Pinpoint the cell where the given text exists, returning its (x, y) midpoint coordinate. 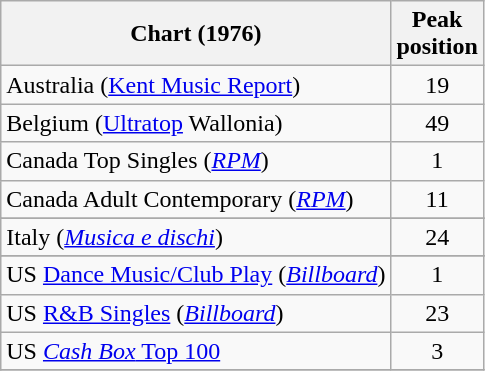
49 (437, 123)
US Cash Box Top 100 (196, 351)
Canada Top Singles (RPM) (196, 161)
23 (437, 313)
Belgium (Ultratop Wallonia) (196, 123)
US R&B Singles (Billboard) (196, 313)
Peak position (437, 34)
3 (437, 351)
Italy (Musica e dischi) (196, 237)
Canada Adult Contemporary (RPM) (196, 199)
US Dance Music/Club Play (Billboard) (196, 275)
19 (437, 85)
Australia (Kent Music Report) (196, 85)
Chart (1976) (196, 34)
11 (437, 199)
24 (437, 237)
